Locate the cell with the specified text and output its (X, Y) center coordinate. 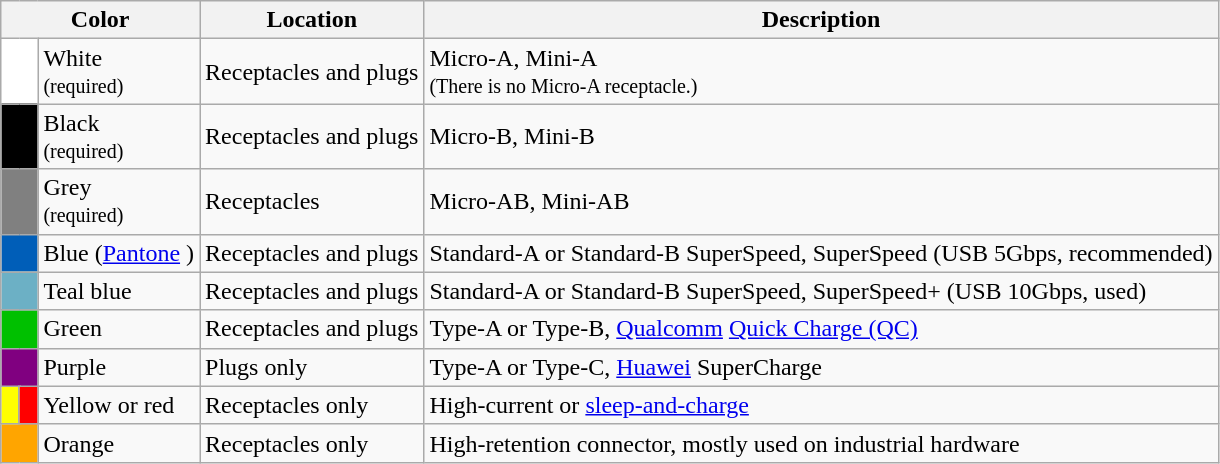
Yellow or red (119, 405)
High-retention connector, mostly used on industrial hardware (821, 443)
Type‑A or Type‑B, Qualcomm Quick Charge (QC) (821, 329)
Standard‑A or Standard-B SuperSpeed, SuperSpeed+ (USB 10Gbps, used) (821, 291)
Black(required) (119, 136)
Micro‑B, Mini‑B (821, 136)
Micro‑A, Mini‑A(There is no Micro‑A receptacle.) (821, 72)
Receptacles (312, 202)
Type‑A or Type‑C, Huawei SuperCharge (821, 367)
Plugs only (312, 367)
Color (100, 20)
Purple (119, 367)
Grey(required) (119, 202)
Standard‑A or Standard-B SuperSpeed, SuperSpeed (USB 5Gbps, recommended) (821, 253)
Orange (119, 443)
Teal blue (119, 291)
Green (119, 329)
White(required) (119, 72)
Description (821, 20)
High-current or sleep-and-charge (821, 405)
Blue (Pantone ) (119, 253)
Location (312, 20)
Micro‑AB, Mini‑AB (821, 202)
